Return [X, Y] of the center of cell containing provided text 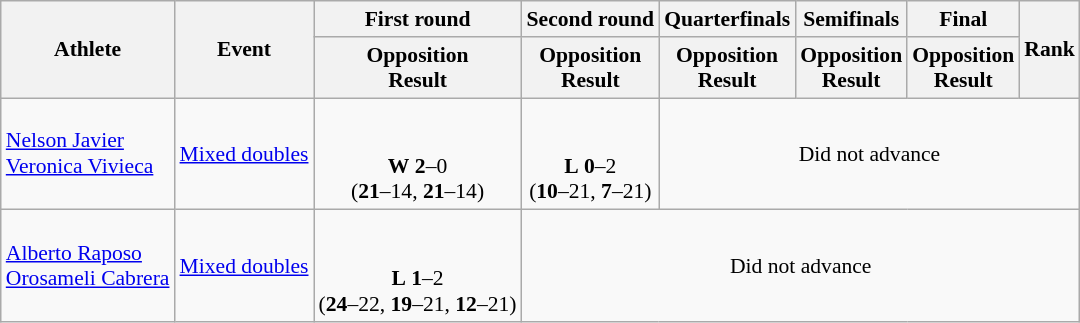
W 2–0(21–14, 21–14) [418, 154]
L 1–2(24–22, 19–21, 12–21) [418, 266]
Nelson JavierVeronica Vivieca [88, 154]
Semifinals [851, 19]
Alberto RaposoOrosameli Cabrera [88, 266]
Second round [591, 19]
L 0–2(10–21, 7–21) [591, 154]
Event [244, 50]
Athlete [88, 50]
Final [963, 19]
Rank [1050, 50]
First round [418, 19]
Quarterfinals [727, 19]
